Provide the [X, Y] coordinate of the cell's center where the given text is located.  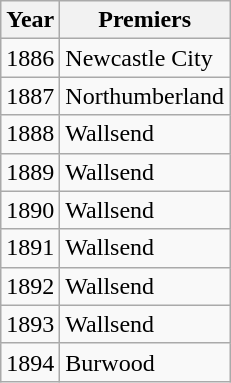
Newcastle City [145, 58]
1886 [30, 58]
1893 [30, 324]
1889 [30, 172]
Premiers [145, 20]
1887 [30, 96]
1894 [30, 362]
1890 [30, 210]
Northumberland [145, 96]
1892 [30, 286]
Year [30, 20]
1888 [30, 134]
Burwood [145, 362]
1891 [30, 248]
